Detect which cell encompasses the target text, then output its (X, Y) center coordinate. 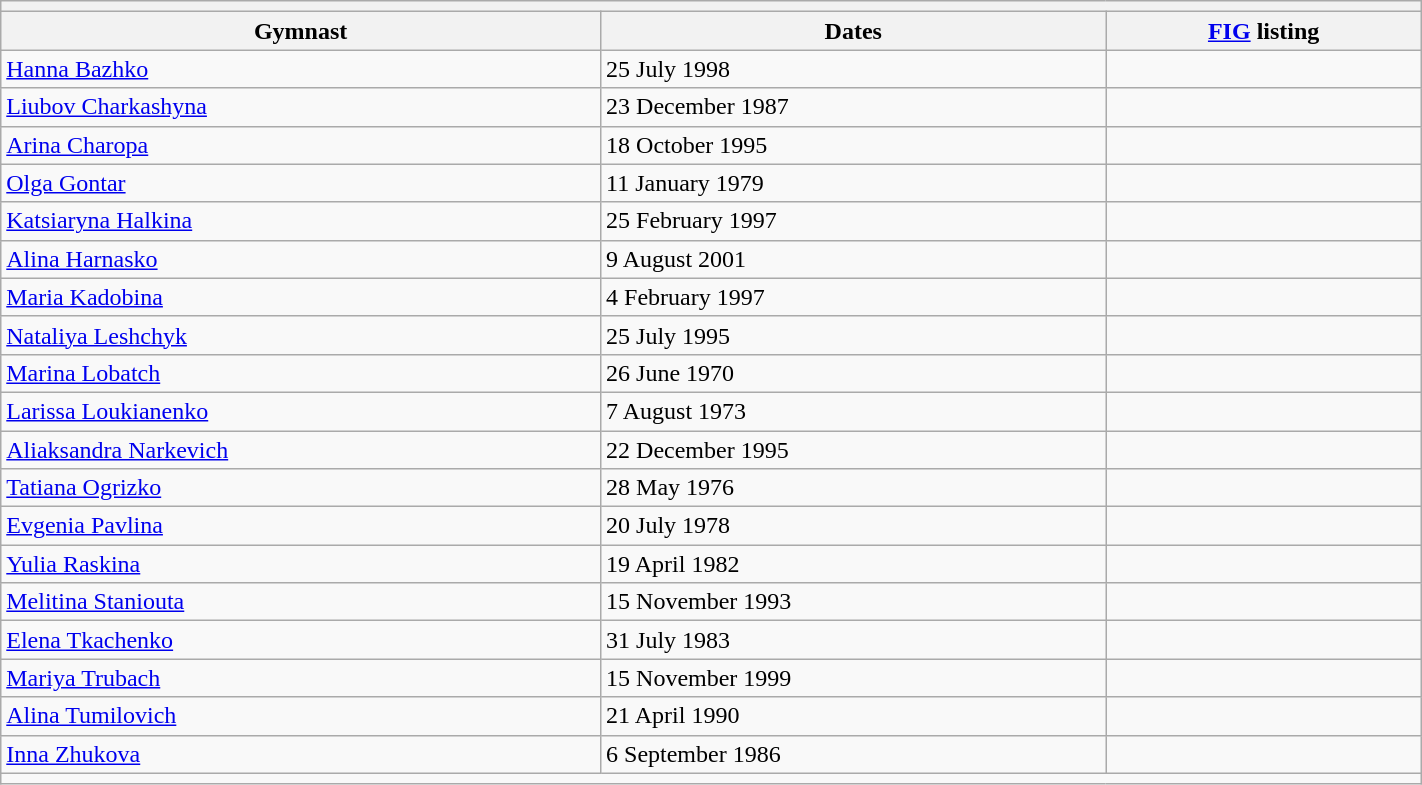
22 December 1995 (854, 449)
20 July 1978 (854, 526)
Alina Tumilovich (301, 716)
Marina Lobatch (301, 373)
Nataliya Leshchyk (301, 335)
Gymnast (301, 31)
26 June 1970 (854, 373)
9 August 2001 (854, 259)
Hanna Bazhko (301, 69)
Elena Tkachenko (301, 640)
7 August 1973 (854, 411)
4 February 1997 (854, 297)
Aliaksandra Narkevich (301, 449)
25 February 1997 (854, 221)
19 April 1982 (854, 564)
11 January 1979 (854, 183)
Evgenia Pavlina (301, 526)
21 April 1990 (854, 716)
Olga Gontar (301, 183)
Larissa Loukianenko (301, 411)
Dates (854, 31)
15 November 1999 (854, 678)
15 November 1993 (854, 602)
Katsiaryna Halkina (301, 221)
25 July 1995 (854, 335)
Mariya Trubach (301, 678)
Arina Charopa (301, 145)
25 July 1998 (854, 69)
6 September 1986 (854, 754)
23 December 1987 (854, 107)
Yulia Raskina (301, 564)
Inna Zhukova (301, 754)
Alina Harnasko (301, 259)
FIG listing (1264, 31)
Tatiana Ogrizko (301, 488)
28 May 1976 (854, 488)
31 July 1983 (854, 640)
18 October 1995 (854, 145)
Liubov Charkashyna (301, 107)
Melitina Staniouta (301, 602)
Maria Kadobina (301, 297)
